Capture the cell that displays the provided text and extract its (X, Y) central coordinate. 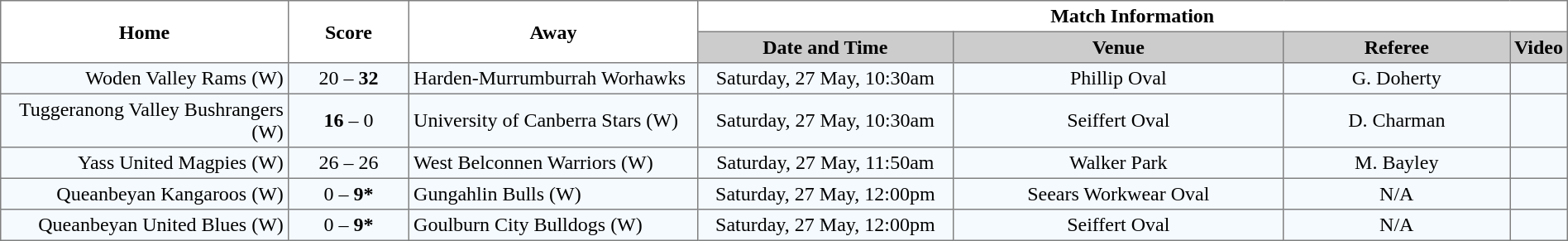
M. Bayley (1397, 163)
Woden Valley Rams (W) (144, 79)
Tuggeranong Valley Bushrangers (W) (144, 120)
Phillip Oval (1118, 79)
Score (349, 31)
Walker Park (1118, 163)
16 – 0 (349, 120)
Match Information (1132, 17)
Harden-Murrumburrah Worhawks (553, 79)
26 – 26 (349, 163)
Video (1539, 47)
Away (553, 31)
D. Charman (1397, 120)
Saturday, 27 May, 11:50am (825, 163)
Seears Workwear Oval (1118, 194)
Queanbeyan Kangaroos (W) (144, 194)
G. Doherty (1397, 79)
Queanbeyan United Blues (W) (144, 225)
20 – 32 (349, 79)
Goulburn City Bulldogs (W) (553, 225)
Venue (1118, 47)
West Belconnen Warriors (W) (553, 163)
Home (144, 31)
Date and Time (825, 47)
University of Canberra Stars (W) (553, 120)
Referee (1397, 47)
Gungahlin Bulls (W) (553, 194)
Yass United Magpies (W) (144, 163)
